Pinpoint the cell where the given text exists, returning its [x, y] midpoint coordinate. 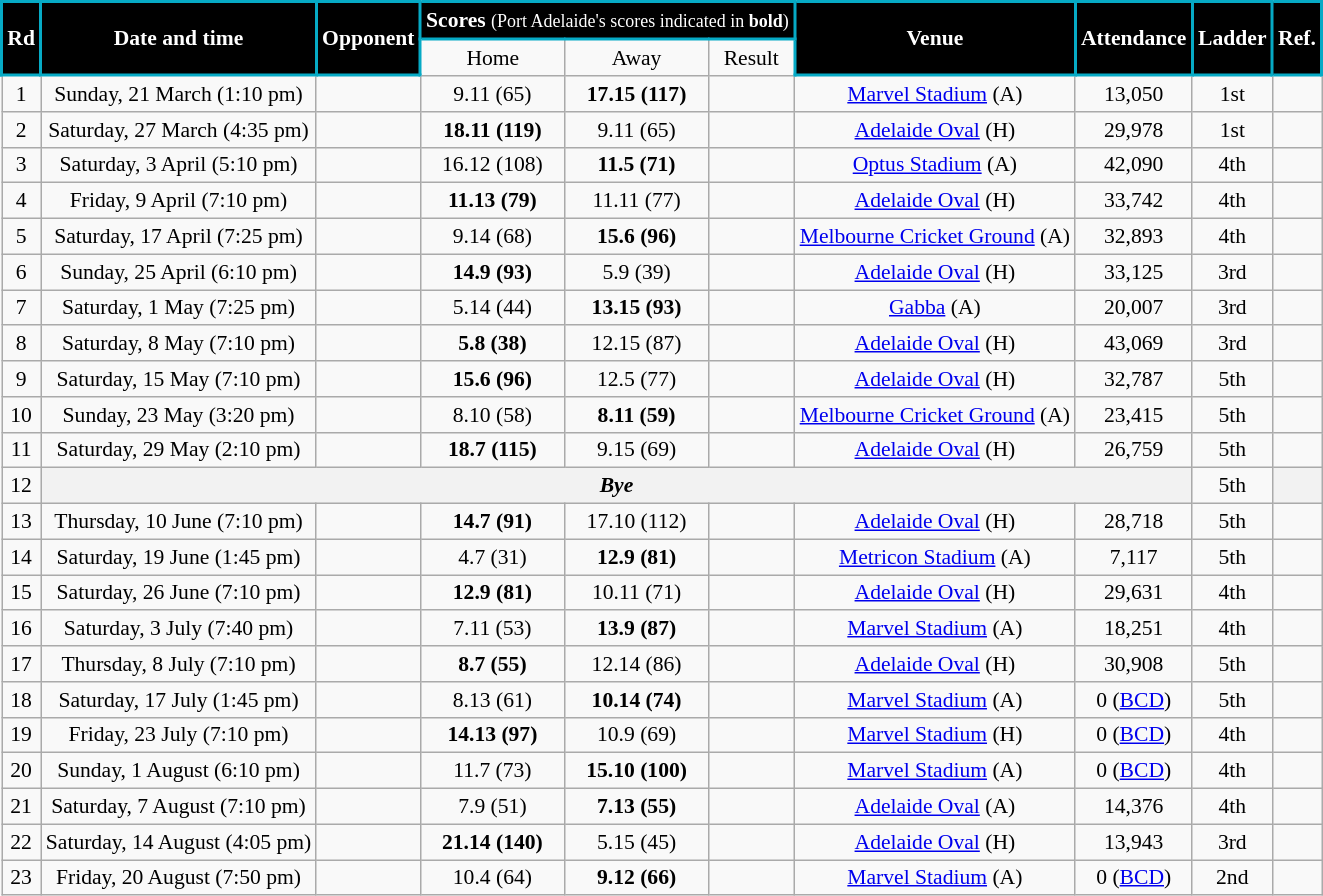
30,908 [1134, 664]
11.7 (73) [492, 771]
12.15 (87) [636, 344]
8.13 (61) [492, 700]
Saturday, 14 August (4:05 pm) [179, 842]
Saturday, 3 April (5:10 pm) [179, 165]
Saturday, 27 March (4:35 pm) [179, 130]
Friday, 9 April (7:10 pm) [179, 201]
Saturday, 8 May (7:10 pm) [179, 344]
Rd [22, 39]
Sunday, 25 April (6:10 pm) [179, 272]
1 [22, 93]
5.8 (38) [492, 344]
12.5 (77) [636, 379]
14.9 (93) [492, 272]
13 [22, 522]
7.9 (51) [492, 807]
11 [22, 450]
10.4 (64) [492, 878]
33,125 [1134, 272]
21 [22, 807]
8.11 (59) [636, 415]
9.14 (68) [492, 237]
13.15 (93) [636, 308]
Metricon Stadium (A) [935, 557]
10.11 (71) [636, 593]
32,787 [1134, 379]
9.12 (66) [636, 878]
23,415 [1134, 415]
14,376 [1134, 807]
18.7 (115) [492, 450]
14.7 (91) [492, 522]
26,759 [1134, 450]
Date and time [179, 39]
4 [22, 201]
Optus Stadium (A) [935, 165]
5.15 (45) [636, 842]
29,631 [1134, 593]
Saturday, 15 May (7:10 pm) [179, 379]
Away [636, 57]
9 [22, 379]
Friday, 23 July (7:10 pm) [179, 735]
Thursday, 8 July (7:10 pm) [179, 664]
18,251 [1134, 629]
7 [22, 308]
13,943 [1134, 842]
Attendance [1134, 39]
10.9 (69) [636, 735]
18 [22, 700]
11.11 (77) [636, 201]
28,718 [1134, 522]
43,069 [1134, 344]
32,893 [1134, 237]
2 [22, 130]
Ref. [1296, 39]
Scores (Port Adelaide's scores indicated in bold) [607, 20]
10.14 (74) [636, 700]
Opponent [368, 39]
13.9 (87) [636, 629]
15.10 (100) [636, 771]
Sunday, 23 May (3:20 pm) [179, 415]
12.14 (86) [636, 664]
16 [22, 629]
7,117 [1134, 557]
Saturday, 26 June (7:10 pm) [179, 593]
Bye [617, 486]
Saturday, 19 June (1:45 pm) [179, 557]
17.10 (112) [636, 522]
4.7 (31) [492, 557]
Marvel Stadium (H) [935, 735]
Thursday, 10 June (7:10 pm) [179, 522]
Sunday, 1 August (6:10 pm) [179, 771]
10 [22, 415]
Friday, 20 August (7:50 pm) [179, 878]
19 [22, 735]
7.13 (55) [636, 807]
14.13 (97) [492, 735]
2nd [1232, 878]
Gabba (A) [935, 308]
11.13 (79) [492, 201]
21.14 (140) [492, 842]
22 [22, 842]
5 [22, 237]
15 [22, 593]
6 [22, 272]
20,007 [1134, 308]
11.5 (71) [636, 165]
Saturday, 17 April (7:25 pm) [179, 237]
Result [752, 57]
5.9 (39) [636, 272]
8.7 (55) [492, 664]
Saturday, 29 May (2:10 pm) [179, 450]
17 [22, 664]
3 [22, 165]
8 [22, 344]
Adelaide Oval (A) [935, 807]
17.15 (117) [636, 93]
33,742 [1134, 201]
Venue [935, 39]
8.10 (58) [492, 415]
Saturday, 3 July (7:40 pm) [179, 629]
Saturday, 17 July (1:45 pm) [179, 700]
13,050 [1134, 93]
9.15 (69) [636, 450]
Home [492, 57]
18.11 (119) [492, 130]
29,978 [1134, 130]
20 [22, 771]
Saturday, 7 August (7:10 pm) [179, 807]
Saturday, 1 May (7:25 pm) [179, 308]
23 [22, 878]
Sunday, 21 March (1:10 pm) [179, 93]
5.14 (44) [492, 308]
14 [22, 557]
42,090 [1134, 165]
Ladder [1232, 39]
12 [22, 486]
16.12 (108) [492, 165]
7.11 (53) [492, 629]
